Output the (x, y) coordinate of the center of the cell containing the given text.  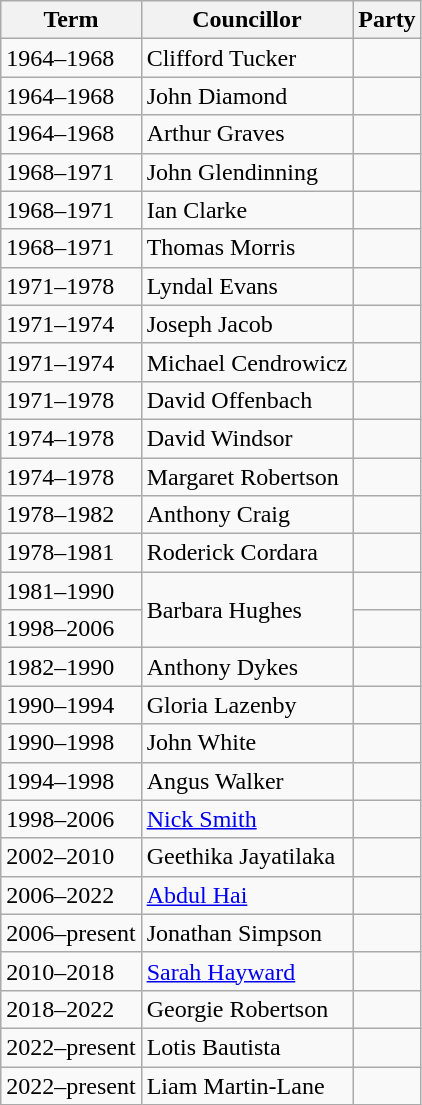
Joseph Jacob (247, 324)
Nick Smith (247, 819)
2002–2010 (71, 857)
Anthony Dykes (247, 667)
2018–2022 (71, 1009)
Liam Martin-Lane (247, 1085)
Angus Walker (247, 781)
Arthur Graves (247, 134)
Barbara Hughes (247, 610)
Term (71, 20)
Party (387, 20)
Gloria Lazenby (247, 705)
John Glendinning (247, 172)
John White (247, 743)
1981–1990 (71, 591)
David Windsor (247, 438)
Geethika Jayatilaka (247, 857)
2010–2018 (71, 971)
David Offenbach (247, 400)
Abdul Hai (247, 895)
Anthony Craig (247, 515)
Thomas Morris (247, 248)
Lotis Bautista (247, 1047)
1994–1998 (71, 781)
Jonathan Simpson (247, 933)
Sarah Hayward (247, 971)
Ian Clarke (247, 210)
2006–2022 (71, 895)
Georgie Robertson (247, 1009)
Councillor (247, 20)
1978–1982 (71, 515)
Roderick Cordara (247, 553)
John Diamond (247, 96)
2006–present (71, 933)
Lyndal Evans (247, 286)
1990–1998 (71, 743)
Michael Cendrowicz (247, 362)
1978–1981 (71, 553)
Clifford Tucker (247, 58)
1982–1990 (71, 667)
Margaret Robertson (247, 477)
1990–1994 (71, 705)
